Detect which cell encompasses the target text, then output its [x, y] center coordinate. 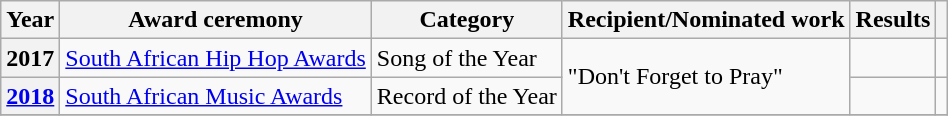
South African Music Awards [216, 96]
Recipient/Nominated work [706, 20]
Category [466, 20]
Results [893, 20]
Award ceremony [216, 20]
South African Hip Hop Awards [216, 58]
Year [30, 20]
Song of the Year [466, 58]
"Don't Forget to Pray" [706, 77]
Record of the Year [466, 96]
2018 [30, 96]
2017 [30, 58]
